Extract the (x, y) coordinate from the center of the cell holding the provided text.  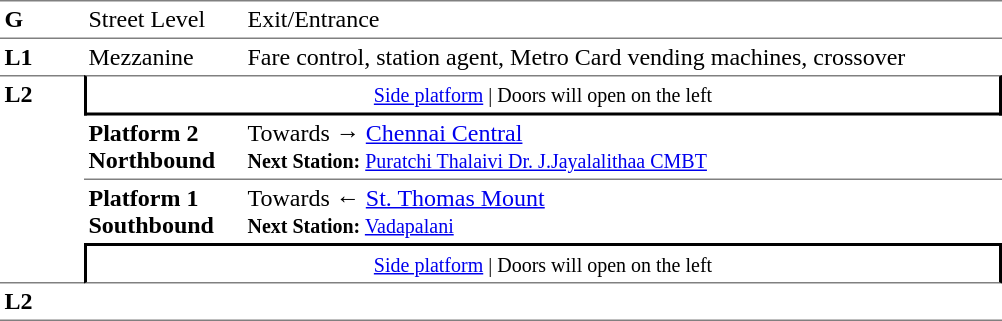
Fare control, station agent, Metro Card vending machines, crossover (622, 57)
Platform 1Southbound (164, 212)
L1 (42, 57)
L2 (42, 179)
Towards → Chennai CentralNext Station: Puratchi Thalaivi Dr. J.Jayalalithaa CMBT (622, 148)
Exit/Entrance (622, 20)
Street Level (164, 20)
G (42, 20)
Mezzanine (164, 57)
Towards ← St. Thomas MountNext Station: Vadapalani (622, 212)
Platform 2Northbound (164, 148)
